For the text-containing cell, return its midpoint in [x, y] coordinate format. 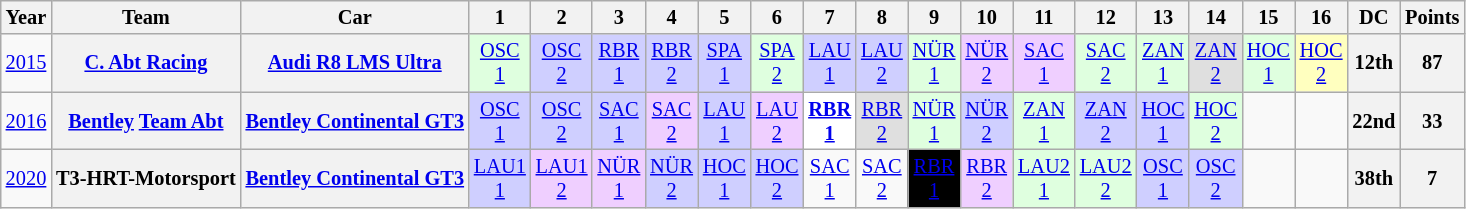
15 [1268, 17]
Year [26, 17]
5 [724, 17]
DC [1374, 17]
SPA2 [778, 63]
Audi R8 LMS Ultra [355, 63]
Car [355, 17]
LAU12 [562, 178]
33 [1432, 121]
Team [146, 17]
2 [562, 17]
1 [500, 17]
2016 [26, 121]
Points [1432, 17]
12 [1106, 17]
2020 [26, 178]
8 [882, 17]
LAU11 [500, 178]
C. Abt Racing [146, 63]
13 [1164, 17]
LAU21 [1044, 178]
14 [1216, 17]
10 [986, 17]
87 [1432, 63]
SPA1 [724, 63]
9 [934, 17]
Bentley Team Abt [146, 121]
3 [618, 17]
2015 [26, 63]
6 [778, 17]
12th [1374, 63]
LAU22 [1106, 178]
T3-HRT-Motorsport [146, 178]
22nd [1374, 121]
16 [1322, 17]
38th [1374, 178]
4 [672, 17]
11 [1044, 17]
